Scan for the cell matching the given text and deliver its (X, Y) coordinate at center. 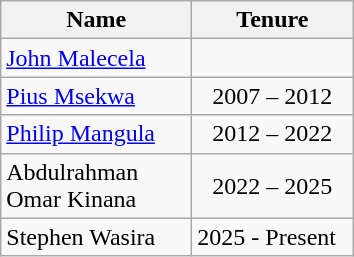
2025 - Present (272, 237)
2012 – 2022 (272, 134)
Stephen Wasira (96, 237)
2022 – 2025 (272, 186)
John Malecela (96, 58)
Tenure (272, 20)
Abdulrahman Omar Kinana (96, 186)
Philip Mangula (96, 134)
2007 – 2012 (272, 96)
Name (96, 20)
Pius Msekwa (96, 96)
